Output the (X, Y) coordinate of the center of the cell containing the given text.  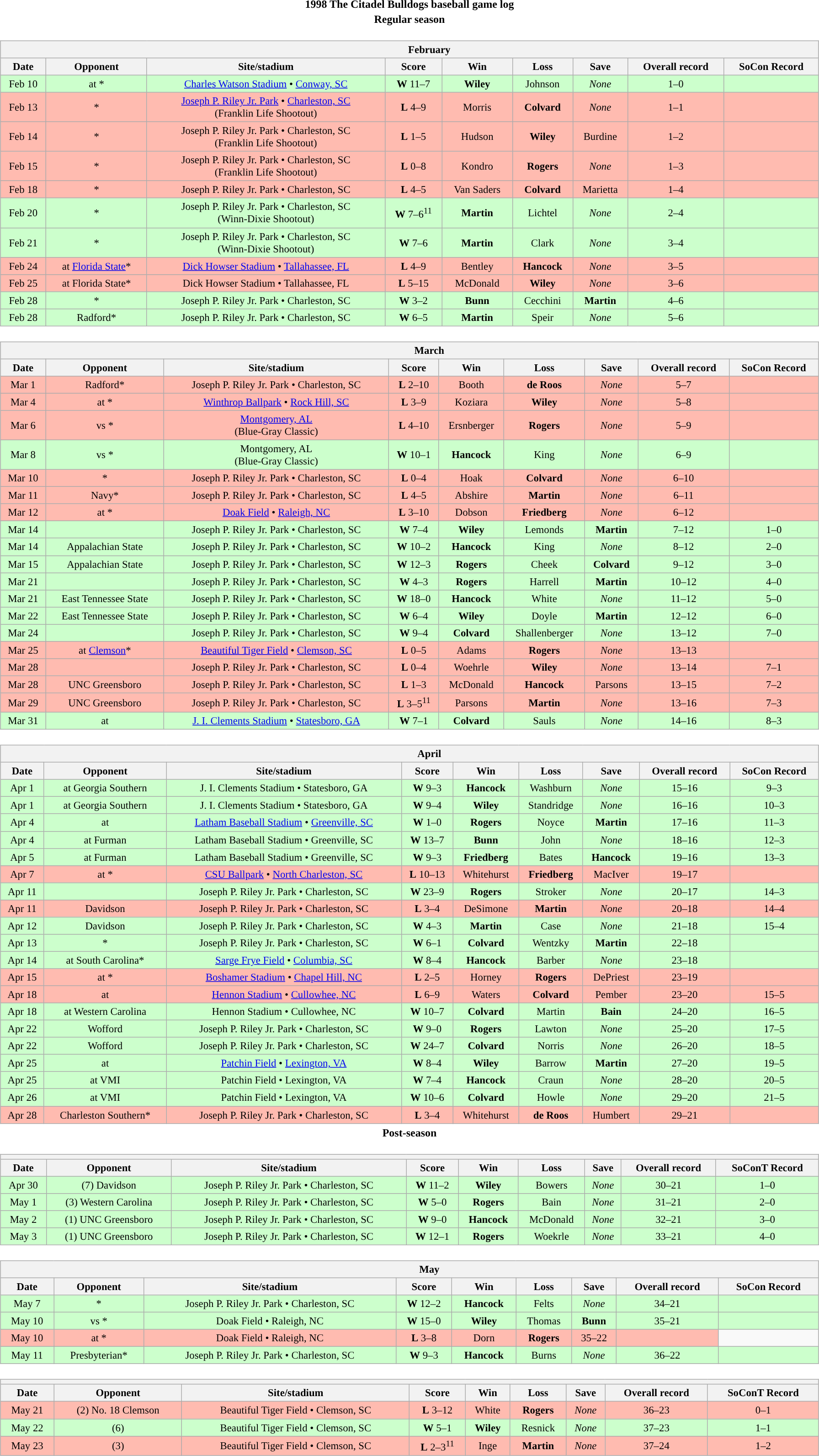
15–16 (685, 788)
Mar 8 (23, 454)
13–16 (684, 703)
1–4 (675, 190)
36–22 (667, 1355)
Van Saders (477, 190)
Marietta (600, 190)
L 2–5 (427, 977)
L 2–10 (414, 385)
13–3 (774, 857)
5–8 (684, 402)
6–0 (774, 616)
Feb 10 (23, 84)
L 3–8 (424, 1338)
8–12 (684, 547)
W 7–6 (413, 242)
Humbert (611, 1115)
3–6 (675, 283)
CSU Ballpark • North Charleston, SC (284, 874)
31–21 (669, 1202)
L 3–12 (437, 1410)
Feb 14 (23, 137)
L 3–9 (414, 402)
W 23–9 (427, 891)
19–5 (774, 1063)
Barber (551, 960)
Mar 31 (23, 721)
Apr 30 (24, 1185)
Lemonds (545, 530)
9–12 (684, 564)
12–3 (774, 840)
13–12 (684, 633)
14–3 (774, 891)
Abshire (471, 496)
May 2 (24, 1219)
May 21 (27, 1410)
18–16 (685, 840)
Mar 15 (23, 564)
Norris (551, 1046)
Harrell (545, 581)
Charles Watson Stadium • Conway, SC (266, 84)
37–24 (656, 1445)
35–22 (594, 1338)
0–1 (763, 1410)
Woekrle (552, 1237)
Feb 20 (23, 213)
L 2–311 (437, 1445)
W 24–7 (427, 1046)
Morris (477, 107)
15–4 (774, 926)
April (409, 754)
W 5–0 (432, 1202)
23–20 (685, 994)
Lawton (551, 1029)
10–3 (774, 805)
25–20 (685, 1029)
Mar 25 (23, 650)
DePriest (611, 977)
Mar 29 (23, 703)
Feb 13 (23, 107)
W 11–7 (413, 84)
May 23 (27, 1445)
at Western Carolina (105, 1012)
11–3 (774, 822)
W 3–2 (413, 300)
10–12 (684, 581)
29–21 (685, 1115)
5–6 (675, 317)
21–5 (774, 1098)
8–3 (774, 721)
6–10 (684, 478)
W 18–0 (414, 598)
6–12 (684, 512)
16–16 (685, 805)
at South Carolina* (105, 960)
Boshamer Stadium • Chapel Hill, NC (284, 977)
Sauls (545, 721)
7–12 (684, 530)
L 3–511 (414, 703)
Feb 15 (23, 166)
6–11 (684, 496)
L 0–8 (413, 166)
5–0 (774, 598)
14–16 (684, 721)
L 0–5 (414, 650)
Resnick (538, 1428)
February (409, 49)
Noyce (551, 822)
Wentzky (551, 943)
W 6–5 (413, 317)
20–17 (685, 891)
Winthrop Ballpark • Rock Hill, SC (276, 402)
23–19 (685, 977)
(6) (118, 1428)
Mar 22 (23, 616)
Burdine (600, 137)
3–4 (675, 242)
Apr 12 (22, 926)
Apr 7 (22, 874)
23–18 (685, 960)
33–21 (669, 1237)
36–23 (656, 1410)
Presbyterian* (99, 1355)
W 13–7 (427, 840)
7–0 (774, 633)
DeSimone (486, 908)
Burns (544, 1355)
9–3 (774, 788)
MacIver (611, 874)
Woehrle (471, 667)
17–5 (774, 1029)
7–3 (774, 703)
14–4 (774, 908)
W 5–1 (437, 1428)
Pember (611, 994)
Apr 15 (22, 977)
Kondro (477, 166)
Hoak (471, 478)
Speir (542, 317)
Shallenberger (545, 633)
Adams (471, 650)
Craun (551, 1080)
Mar 10 (23, 478)
Bentley (477, 266)
Johnson (542, 84)
Felts (544, 1304)
L 1–5 (413, 137)
W 6–4 (414, 616)
Sarge Frye Field • Columbia, SC (284, 960)
Booth (471, 385)
37–23 (656, 1428)
19–17 (685, 874)
18–5 (774, 1046)
6–9 (684, 454)
Bates (551, 857)
Feb 24 (23, 266)
Navy* (105, 496)
at Clemson* (105, 650)
22–18 (685, 943)
21–18 (685, 926)
Hudson (477, 137)
March (409, 350)
20–18 (685, 908)
W 7–611 (413, 213)
L 1–3 (414, 684)
12–12 (684, 616)
26–20 (685, 1046)
(3) Western Carolina (109, 1202)
W 10–2 (414, 547)
32–21 (669, 1219)
L 3–10 (414, 512)
27–20 (685, 1063)
7–2 (774, 684)
Apr 14 (22, 960)
Mar 4 (23, 402)
Washburn (551, 788)
(3) (118, 1445)
17–16 (685, 822)
Mar 24 (23, 633)
Mar 11 (23, 496)
35–21 (667, 1321)
34–21 (667, 1304)
Koziara (471, 402)
May 7 (27, 1304)
13–14 (684, 667)
Mar 12 (23, 512)
W 15–0 (424, 1321)
3–5 (675, 266)
L 4–10 (414, 425)
Cheek (545, 564)
24–20 (685, 1012)
Bowers (552, 1185)
4–6 (675, 300)
Horney (486, 977)
Thomas (544, 1321)
May 3 (24, 1237)
W 10–6 (427, 1098)
Waters (486, 994)
19–16 (685, 857)
W 10–7 (427, 1012)
May 22 (27, 1428)
Charleston Southern* (105, 1115)
May 1 (24, 1202)
Feb 18 (23, 190)
13–15 (684, 684)
W 7–1 (414, 721)
W 1–0 (427, 822)
Apr 5 (22, 857)
16–5 (774, 1012)
Inge (488, 1445)
Cecchini (542, 300)
Feb 25 (23, 283)
Mar 6 (23, 425)
May (409, 1269)
Barrow (551, 1063)
Howle (551, 1098)
W 11–2 (432, 1185)
Stroker (551, 891)
7–1 (774, 667)
28–20 (685, 1080)
5–9 (684, 425)
29–20 (685, 1098)
Apr 13 (22, 943)
13–13 (684, 650)
L 6–9 (427, 994)
Apr 28 (22, 1115)
Lichtel (542, 213)
W 12–1 (432, 1237)
(2) No. 18 Clemson (118, 1410)
(7) Davidson (109, 1185)
Dobson (471, 512)
Feb 21 (23, 242)
20–5 (774, 1080)
15–5 (774, 994)
L 5–15 (413, 283)
Clark (542, 242)
W 12–3 (414, 564)
May 11 (27, 1355)
1–3 (675, 166)
L 10–13 (427, 874)
John (551, 840)
Standridge (551, 805)
11–12 (684, 598)
Ersnberger (471, 425)
W 10–1 (414, 454)
Case (551, 926)
Mar 1 (23, 385)
Doyle (545, 616)
30–21 (669, 1185)
W 12–2 (424, 1304)
5–7 (684, 385)
2–4 (675, 213)
Apr 26 (22, 1098)
Dorn (484, 1338)
W 6–1 (427, 943)
